For the text-containing cell, return its midpoint in (x, y) coordinate format. 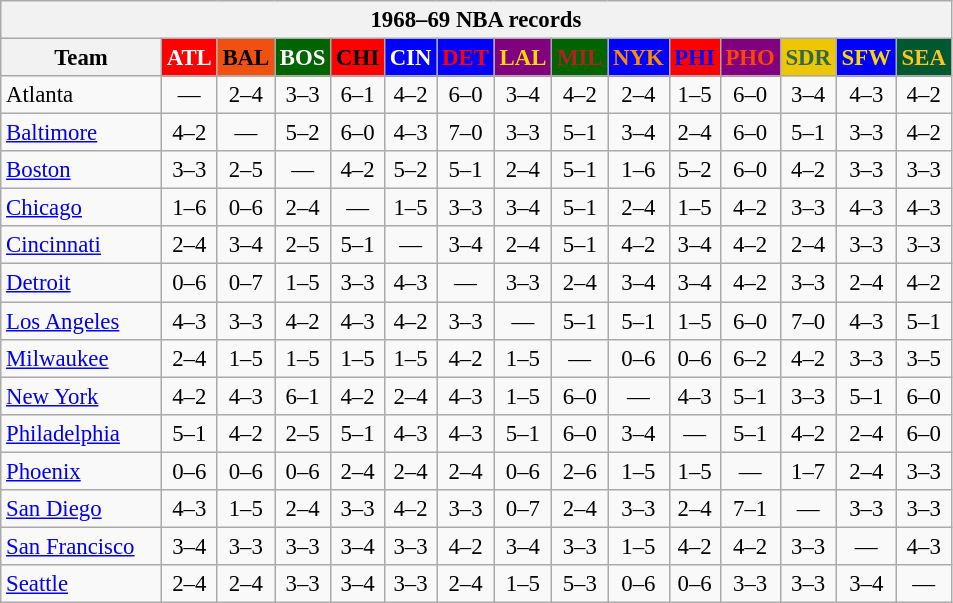
CIN (410, 58)
San Diego (82, 509)
3–5 (924, 358)
6–2 (750, 358)
ATL (189, 58)
PHI (694, 58)
MIL (580, 58)
BOS (303, 58)
DET (466, 58)
Los Angeles (82, 321)
Boston (82, 170)
SDR (808, 58)
Seattle (82, 584)
2–6 (580, 471)
BAL (246, 58)
5–3 (580, 584)
NYK (638, 58)
Team (82, 58)
Cincinnati (82, 245)
New York (82, 396)
1–7 (808, 471)
Phoenix (82, 471)
Detroit (82, 283)
Milwaukee (82, 358)
Baltimore (82, 133)
SEA (924, 58)
7–1 (750, 509)
PHO (750, 58)
LAL (522, 58)
1968–69 NBA records (476, 20)
SFW (866, 58)
Atlanta (82, 95)
Chicago (82, 208)
Philadelphia (82, 433)
San Francisco (82, 546)
CHI (358, 58)
